Search for the cell housing the specified text and yield its (X, Y) center coordinate. 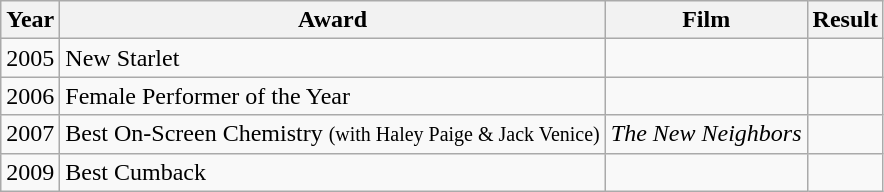
2007 (30, 134)
Best On-Screen Chemistry (with Haley Paige & Jack Venice) (332, 134)
New Starlet (332, 58)
The New Neighbors (706, 134)
Year (30, 20)
2005 (30, 58)
Award (332, 20)
Result (845, 20)
Film (706, 20)
Best Cumback (332, 172)
2006 (30, 96)
2009 (30, 172)
Female Performer of the Year (332, 96)
